Return the [x, y] coordinate for the center point of the cell that contains the specified text.  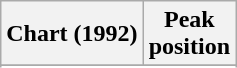
Chart (1992) [72, 34]
Peakposition [189, 34]
